Provide the (x, y) coordinate of the cell's center where the given text is located.  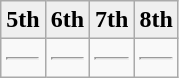
6th (67, 20)
7th (112, 20)
5th (23, 20)
8th (156, 20)
